Capture the cell that displays the provided text and extract its (X, Y) central coordinate. 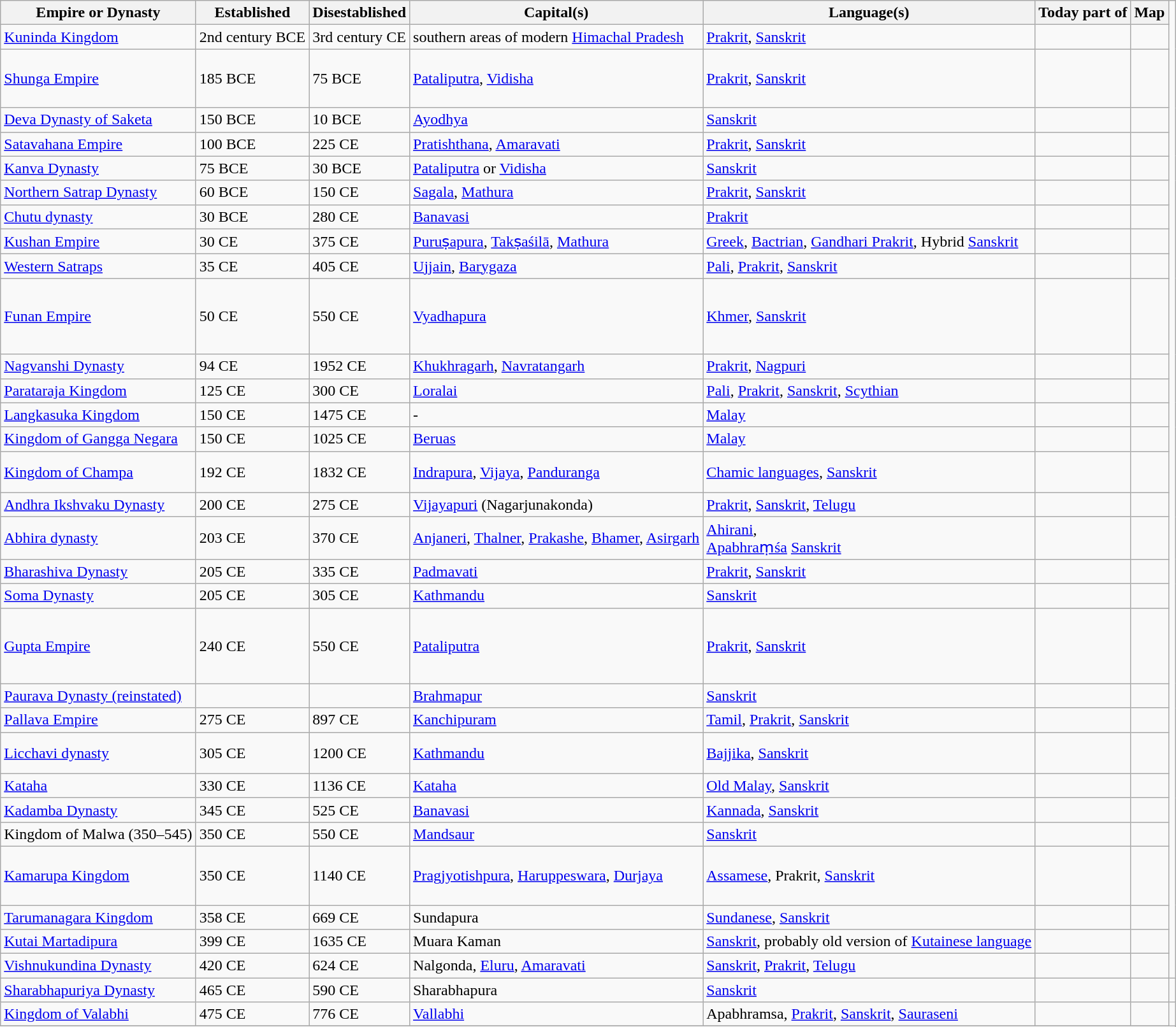
225 CE (359, 144)
94 CE (252, 366)
1025 CE (359, 439)
Pataliputra (556, 646)
370 CE (359, 538)
Khmer, Sanskrit (869, 316)
Kamarupa Kingdom (98, 875)
Khukhragarh, Navratangarh (556, 366)
590 CE (359, 990)
345 CE (252, 810)
Beruas (556, 439)
Disestablished (359, 13)
Prakrit (869, 217)
10 BCE (359, 120)
Ayodhya (556, 120)
192 CE (252, 471)
1200 CE (359, 753)
Kadamba Dynasty (98, 810)
Chamic languages, Sanskrit (869, 471)
Deva Dynasty of Saketa (98, 120)
Tarumanagara Kingdom (98, 917)
2nd century BCE (252, 37)
Licchavi dynasty (98, 753)
Ujjain, Barygaza (556, 266)
Indrapura, Vijaya, Panduranga (556, 471)
375 CE (359, 241)
Old Malay, Sanskrit (869, 786)
280 CE (359, 217)
405 CE (359, 266)
Muara Kaman (556, 942)
358 CE (252, 917)
Apabhramsa, Prakrit, Sanskrit, Sauraseni (869, 1014)
1475 CE (359, 415)
Sagala, Mathura (556, 192)
Shunga Empire (98, 78)
Capital(s) (556, 13)
Kushan Empire (98, 241)
Bharashiva Dynasty (98, 571)
Langkasuka Kingdom (98, 415)
Abhira dynasty (98, 538)
Chutu dynasty (98, 217)
Gupta Empire (98, 646)
60 BCE (252, 192)
Vishnukundina Dynasty (98, 966)
150 BCE (252, 120)
300 CE (359, 391)
30 CE (252, 241)
185 BCE (252, 78)
240 CE (252, 646)
Prakrit, Nagpuri (869, 366)
776 CE (359, 1014)
125 CE (252, 391)
Parataraja Kingdom (98, 391)
Paurava Dynasty (reinstated) (98, 696)
- (556, 415)
Andhra Ikshvaku Dynasty (98, 505)
Padmavati (556, 571)
Kutai Martadipura (98, 942)
100 BCE (252, 144)
669 CE (359, 917)
Vallabhi (556, 1014)
Tamil, Prakrit, Sanskrit (869, 720)
Bajjika, Sanskrit (869, 753)
1140 CE (359, 875)
Pratishthana, Amaravati (556, 144)
Loralai (556, 391)
35 CE (252, 266)
Anjaneri, Thalner, Prakashe, Bhamer, Asirgarh (556, 538)
Sanskrit, probably old version of Kutainese language (869, 942)
Today part of (1083, 13)
Ahirani,Apabhraṃśa Sanskrit (869, 538)
Greek, Bactrian, Gandhari Prakrit, Hybrid Sanskrit (869, 241)
Sundapura (556, 917)
Pali, Prakrit, Sanskrit (869, 266)
Pataliputra or Vidisha (556, 168)
Kanva Dynasty (98, 168)
50 CE (252, 316)
Map (1150, 13)
399 CE (252, 942)
Language(s) (869, 13)
Nalgonda, Eluru, Amaravati (556, 966)
Pragjyotishpura, Haruppeswara, Durjaya (556, 875)
1832 CE (359, 471)
Satavahana Empire (98, 144)
Vijayapuri (Nagarjunakonda) (556, 505)
525 CE (359, 810)
Kannada, Sanskrit (869, 810)
Kingdom of Champa (98, 471)
Empire or Dynasty (98, 13)
Prakrit, Sanskrit, Telugu (869, 505)
Kingdom of Gangga Negara (98, 439)
200 CE (252, 505)
Assamese, Prakrit, Sanskrit (869, 875)
Sharabhapuriya Dynasty (98, 990)
335 CE (359, 571)
Pali, Prakrit, Sanskrit, Scythian (869, 391)
Vyadhapura (556, 316)
southern areas of modern Himachal Pradesh (556, 37)
3rd century CE (359, 37)
Sharabhapura (556, 990)
465 CE (252, 990)
624 CE (359, 966)
Kuninda Kingdom (98, 37)
Puruṣapura, Takṣaśilā, Mathura (556, 241)
Pallava Empire (98, 720)
Sundanese, Sanskrit (869, 917)
Funan Empire (98, 316)
Soma Dynasty (98, 596)
Established (252, 13)
Nagvanshi Dynasty (98, 366)
1952 CE (359, 366)
897 CE (359, 720)
Kanchipuram (556, 720)
Sanskrit, Prakrit, Telugu (869, 966)
Western Satraps (98, 266)
203 CE (252, 538)
420 CE (252, 966)
1635 CE (359, 942)
475 CE (252, 1014)
330 CE (252, 786)
Pataliputra, Vidisha (556, 78)
1136 CE (359, 786)
Kingdom of Malwa (350–545) (98, 834)
Mandsaur (556, 834)
Brahmapur (556, 696)
Northern Satrap Dynasty (98, 192)
Kingdom of Valabhi (98, 1014)
